Capture the cell that displays the provided text and extract its (x, y) central coordinate. 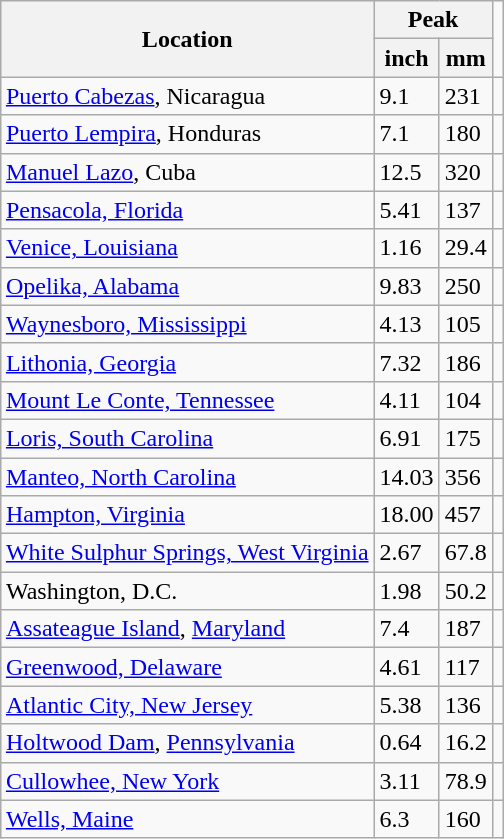
67.8 (466, 553)
186 (466, 362)
Venice, Louisiana (187, 248)
180 (466, 134)
Assateague Island, Maryland (187, 629)
Puerto Cabezas, Nicaragua (187, 96)
105 (466, 324)
Holtwood Dam, Pennsylvania (187, 743)
4.13 (406, 324)
Hampton, Virginia (187, 515)
White Sulphur Springs, West Virginia (187, 553)
6.3 (406, 819)
Mount Le Conte, Tennessee (187, 400)
6.91 (406, 438)
160 (466, 819)
0.64 (406, 743)
Lithonia, Georgia (187, 362)
187 (466, 629)
250 (466, 286)
9.83 (406, 286)
Waynesboro, Mississippi (187, 324)
136 (466, 705)
Wells, Maine (187, 819)
7.4 (406, 629)
Washington, D.C. (187, 591)
18.00 (406, 515)
Pensacola, Florida (187, 210)
78.9 (466, 781)
175 (466, 438)
50.2 (466, 591)
7.1 (406, 134)
4.11 (406, 400)
356 (466, 477)
Cullowhee, New York (187, 781)
457 (466, 515)
mm (466, 58)
3.11 (406, 781)
12.5 (406, 172)
5.41 (406, 210)
Manteo, North Carolina (187, 477)
5.38 (406, 705)
Loris, South Carolina (187, 438)
1.16 (406, 248)
Greenwood, Delaware (187, 667)
Peak (433, 20)
inch (406, 58)
1.98 (406, 591)
137 (466, 210)
231 (466, 96)
Puerto Lempira, Honduras (187, 134)
16.2 (466, 743)
117 (466, 667)
14.03 (406, 477)
104 (466, 400)
2.67 (406, 553)
29.4 (466, 248)
9.1 (406, 96)
Location (187, 39)
Opelika, Alabama (187, 286)
Manuel Lazo, Cuba (187, 172)
4.61 (406, 667)
Atlantic City, New Jersey (187, 705)
320 (466, 172)
7.32 (406, 362)
